Scan for the cell matching the given text and deliver its [x, y] coordinate at center. 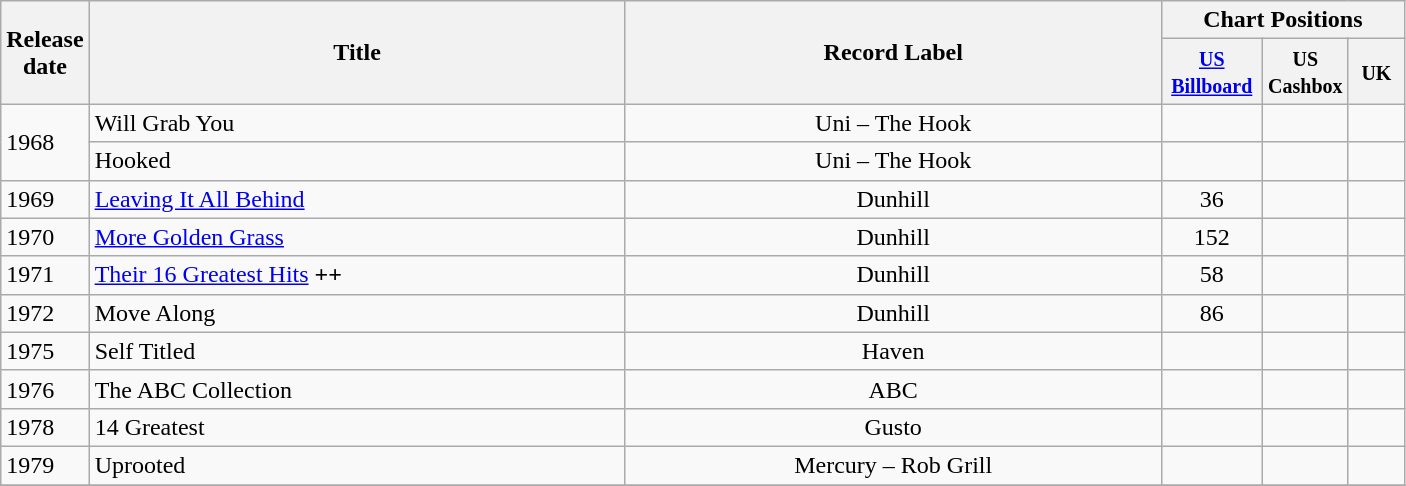
1971 [45, 275]
Hooked [357, 161]
UK [1376, 72]
Record Label [893, 52]
1969 [45, 199]
Gusto [893, 427]
1976 [45, 389]
86 [1212, 313]
1975 [45, 351]
Self Titled [357, 351]
Their 16 Greatest Hits ++ [357, 275]
1970 [45, 237]
Move Along [357, 313]
152 [1212, 237]
Release date [45, 52]
ABC [893, 389]
Chart Positions [1282, 20]
1972 [45, 313]
1968 [45, 142]
Title [357, 52]
Haven [893, 351]
More Golden Grass [357, 237]
Leaving It All Behind [357, 199]
58 [1212, 275]
36 [1212, 199]
Uprooted [357, 465]
14 Greatest [357, 427]
US Billboard [1212, 72]
Mercury – Rob Grill [893, 465]
Will Grab You [357, 123]
1979 [45, 465]
The ABC Collection [357, 389]
US Cashbox [1305, 72]
1978 [45, 427]
